Return (X, Y) of the center of cell containing provided text 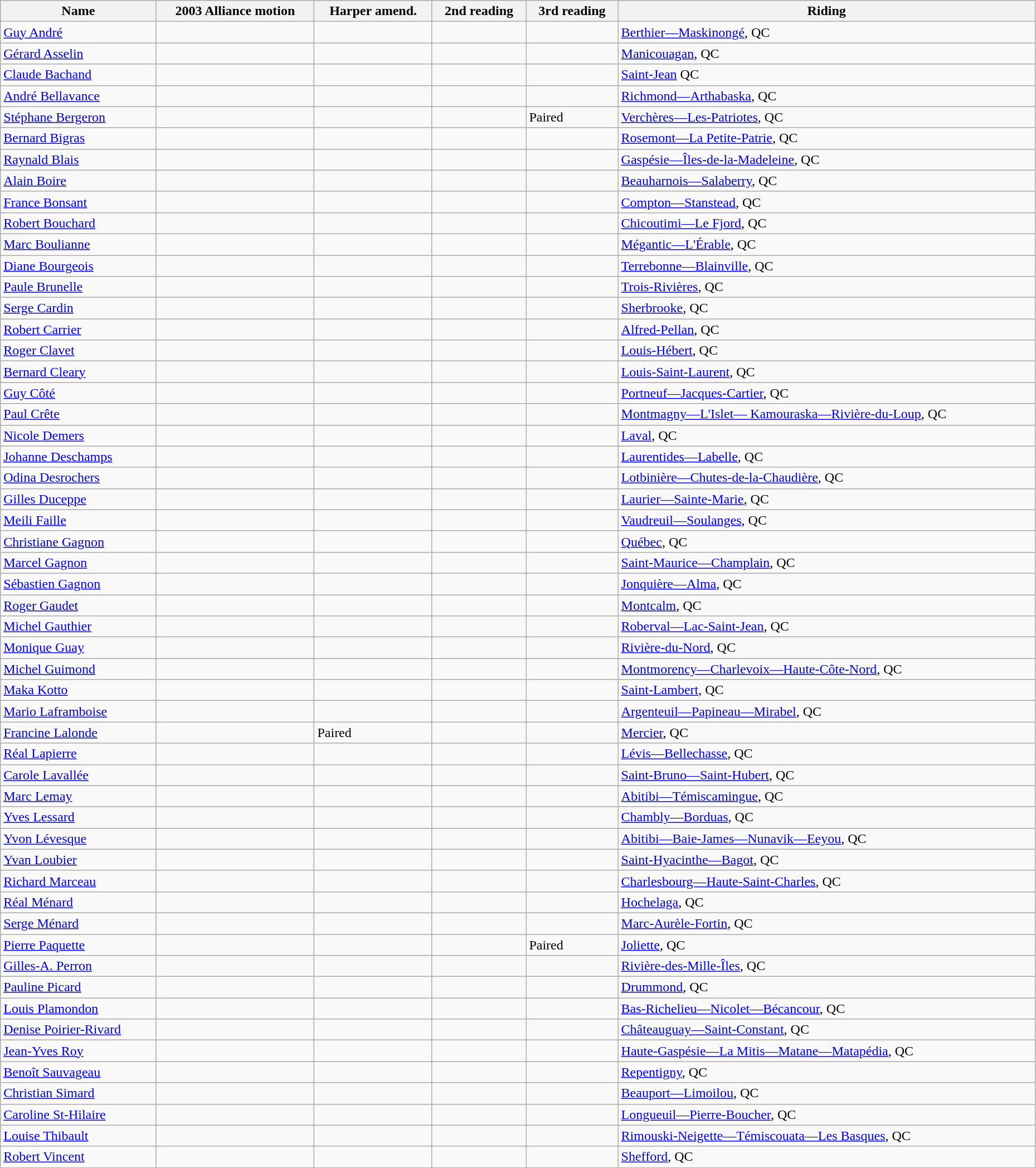
Maka Kotto (78, 690)
Benoît Sauvageau (78, 1072)
Alain Boire (78, 181)
Louis Plamondon (78, 1009)
3rd reading (572, 11)
Alfred-Pellan, QC (826, 329)
Michel Guimond (78, 669)
Francine Lalonde (78, 733)
Saint-Lambert, QC (826, 690)
Montmagny—L'Islet— Kamouraska—Rivière-du-Loup, QC (826, 414)
Marcel Gagnon (78, 563)
André Bellavance (78, 96)
Drummond, QC (826, 987)
Haute-Gaspésie—La Mitis—Matane—Matapédia, QC (826, 1051)
Richard Marceau (78, 881)
Laurier—Sainte-Marie, QC (826, 499)
Christian Simard (78, 1093)
Gérard Asselin (78, 54)
Christiane Gagnon (78, 541)
Saint-Jean QC (826, 75)
Laurentides—Labelle, QC (826, 457)
Meili Faille (78, 520)
Denise Poirier-Rivard (78, 1030)
Réal Lapierre (78, 754)
Laval, QC (826, 435)
Guy Côté (78, 393)
Argenteuil—Papineau—Mirabel, QC (826, 711)
Nicole Demers (78, 435)
Saint-Maurice—Champlain, QC (826, 563)
Roger Gaudet (78, 605)
Rivière-des-Mille-Îles, QC (826, 966)
Jonquière—Alma, QC (826, 584)
Paul Crête (78, 414)
Châteauguay—Saint-Constant, QC (826, 1030)
2nd reading (479, 11)
Odina Desrochers (78, 478)
Pauline Picard (78, 987)
Robert Bouchard (78, 223)
Beauport—Limoilou, QC (826, 1093)
Trois-Rivières, QC (826, 287)
Rivière-du-Nord, QC (826, 648)
Gaspésie—Îles-de-la-Madeleine, QC (826, 159)
Johanne Deschamps (78, 457)
Charlesbourg—Haute-Saint-Charles, QC (826, 881)
Sherbrooke, QC (826, 308)
Louise Thibault (78, 1136)
Diane Bourgeois (78, 266)
Sébastien Gagnon (78, 584)
Mario Laframboise (78, 711)
Yves Lessard (78, 817)
Chambly—Borduas, QC (826, 817)
Serge Cardin (78, 308)
Vaudreuil—Soulanges, QC (826, 520)
Michel Gauthier (78, 627)
Berthier—Maskinongé, QC (826, 32)
Saint-Hyacinthe—Bagot, QC (826, 860)
Jean-Yves Roy (78, 1051)
Yvon Lévesque (78, 839)
France Bonsant (78, 202)
2003 Alliance motion (235, 11)
Bernard Cleary (78, 372)
Mercier, QC (826, 733)
Longueuil—Pierre-Boucher, QC (826, 1114)
Beauharnois—Salaberry, QC (826, 181)
Robert Carrier (78, 329)
Hochelaga, QC (826, 902)
Harper amend. (373, 11)
Riding (826, 11)
Compton—Stanstead, QC (826, 202)
Yvan Loubier (78, 860)
Montmorency—Charlevoix—Haute-Côte-Nord, QC (826, 669)
Marc-Aurèle-Fortin, QC (826, 923)
Marc Boulianne (78, 244)
Mégantic—L'Érable, QC (826, 244)
Abitibi—Témiscamingue, QC (826, 796)
Richmond—Arthabaska, QC (826, 96)
Rimouski-Neigette—Témiscouata—Les Basques, QC (826, 1136)
Roger Clavet (78, 351)
Raynald Blais (78, 159)
Montcalm, QC (826, 605)
Abitibi—Baie-James—Nunavik—Eeyou, QC (826, 839)
Carole Lavallée (78, 775)
Bas-Richelieu—Nicolet—Bécancour, QC (826, 1009)
Paule Brunelle (78, 287)
Terrebonne—Blainville, QC (826, 266)
Lévis—Bellechasse, QC (826, 754)
Caroline St-Hilaire (78, 1114)
Shefford, QC (826, 1157)
Saint-Bruno—Saint-Hubert, QC (826, 775)
Verchères—Les-Patriotes, QC (826, 117)
Name (78, 11)
Robert Vincent (78, 1157)
Joliette, QC (826, 945)
Réal Ménard (78, 902)
Repentigny, QC (826, 1072)
Bernard Bigras (78, 138)
Québec, QC (826, 541)
Roberval—Lac-Saint-Jean, QC (826, 627)
Marc Lemay (78, 796)
Stéphane Bergeron (78, 117)
Chicoutimi—Le Fjord, QC (826, 223)
Serge Ménard (78, 923)
Claude Bachand (78, 75)
Pierre Paquette (78, 945)
Louis-Hébert, QC (826, 351)
Manicouagan, QC (826, 54)
Gilles-A. Perron (78, 966)
Lotbinière—Chutes-de-la-Chaudière, QC (826, 478)
Portneuf—Jacques-Cartier, QC (826, 393)
Monique Guay (78, 648)
Gilles Duceppe (78, 499)
Rosemont—La Petite-Patrie, QC (826, 138)
Guy André (78, 32)
Louis-Saint-Laurent, QC (826, 372)
